For the text-containing cell, return its midpoint in [x, y] coordinate format. 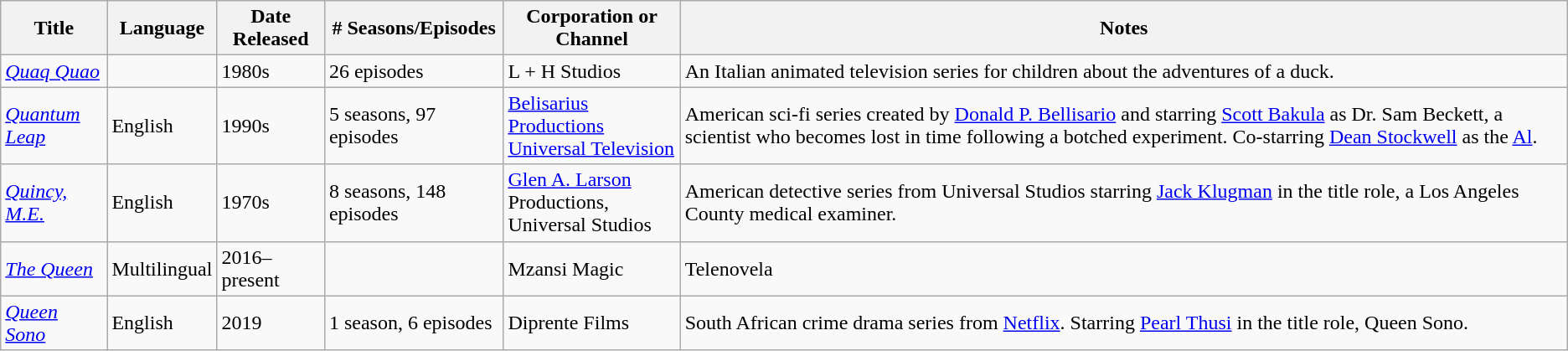
Title [54, 28]
American detective series from Universal Studios starring Jack Klugman in the title role, a Los Angeles County medical examiner. [1124, 203]
5 seasons, 97 episodes [414, 126]
2016–present [271, 268]
Queen Sono [54, 323]
# Seasons/Episodes [414, 28]
1990s [271, 126]
An Italian animated television series for children about the adventures of a duck. [1124, 71]
Corporation or Channel [591, 28]
South African crime drama series from Netflix. Starring Pearl Thusi in the title role, Queen Sono. [1124, 323]
1980s [271, 71]
Language [162, 28]
8 seasons, 148 episodes [414, 203]
Notes [1124, 28]
Date Released [271, 28]
Telenovela [1124, 268]
Quaq Quao [54, 71]
Multilingual [162, 268]
26 episodes [414, 71]
Diprente Films [591, 323]
Mzansi Magic [591, 268]
1 season, 6 episodes [414, 323]
1970s [271, 203]
Glen A. Larson Productions,Universal Studios [591, 203]
Quantum Leap [54, 126]
2019 [271, 323]
The Queen [54, 268]
Quincy, M.E. [54, 203]
Belisarius ProductionsUniversal Television [591, 126]
L + H Studios [591, 71]
